For the text-containing cell, return its midpoint in (x, y) coordinate format. 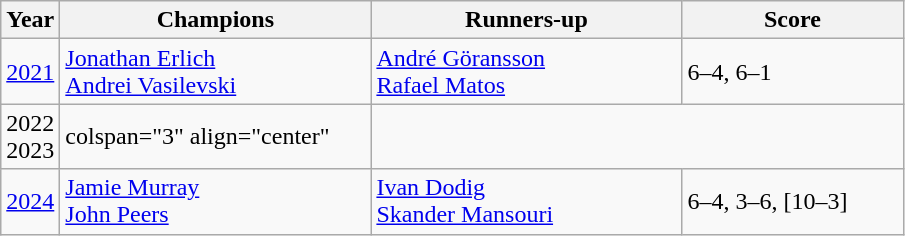
6–4, 6–1 (792, 72)
20222023 (30, 136)
Jonathan Erlich Andrei Vasilevski (216, 72)
Jamie Murray John Peers (216, 202)
Ivan Dodig Skander Mansouri (526, 202)
André Göransson Rafael Matos (526, 72)
2024 (30, 202)
Year (30, 20)
colspan="3" align="center" (216, 136)
Runners-up (526, 20)
Score (792, 20)
Champions (216, 20)
2021 (30, 72)
6–4, 3–6, [10–3] (792, 202)
